Determine the [X, Y] coordinate at the center of the cell enclosing the given text.  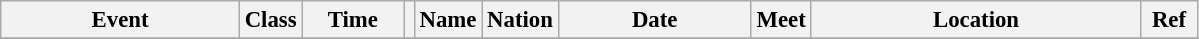
Location [976, 20]
Time [353, 20]
Meet [781, 20]
Event [120, 20]
Nation [520, 20]
Date [654, 20]
Class [270, 20]
Name [448, 20]
Ref [1169, 20]
